Return the (X, Y) coordinate for the center point of the cell that contains the specified text.  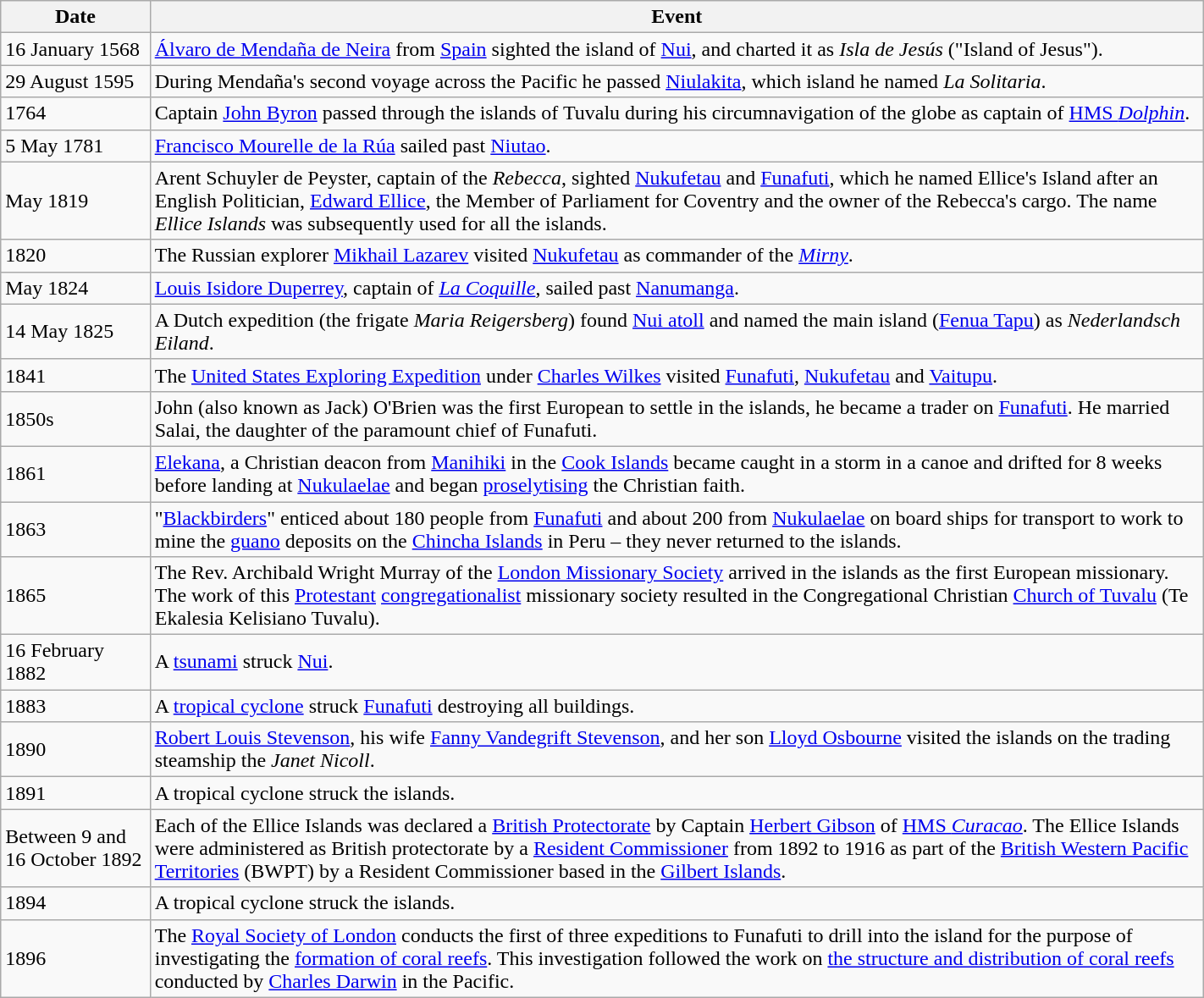
Álvaro de Mendaña de Neira from Spain sighted the island of Nui, and charted it as Isla de Jesús ("Island of Jesus"). (677, 49)
1863 (75, 528)
During Mendaña's second voyage across the Pacific he passed Niulakita, which island he named La Solitaria. (677, 81)
16 February 1882 (75, 662)
1764 (75, 113)
1891 (75, 793)
Between 9 and 16 October 1892 (75, 848)
Date (75, 17)
Captain John Byron passed through the islands of Tuvalu during his circumnavigation of the globe as captain of HMS Dolphin. (677, 113)
29 August 1595 (75, 81)
1890 (75, 750)
14 May 1825 (75, 332)
16 January 1568 (75, 49)
1820 (75, 256)
Event (677, 17)
1841 (75, 375)
May 1824 (75, 288)
1883 (75, 706)
Louis Isidore Duperrey, captain of La Coquille, sailed past Nanumanga. (677, 288)
1865 (75, 596)
1850s (75, 418)
The United States Exploring Expedition under Charles Wilkes visited Funafuti, Nukufetau and Vaitupu. (677, 375)
Francisco Mourelle de la Rúa sailed past Niutao. (677, 146)
A tropical cyclone struck Funafuti destroying all buildings. (677, 706)
The Russian explorer Mikhail Lazarev visited Nukufetau as commander of the Mirny. (677, 256)
1896 (75, 958)
1894 (75, 903)
5 May 1781 (75, 146)
A Dutch expedition (the frigate Maria Reigersberg) found Nui atoll and named the main island (Fenua Tapu) as Nederlandsch Eiland. (677, 332)
A tsunami struck Nui. (677, 662)
May 1819 (75, 201)
1861 (75, 474)
